Search for the cell housing the specified text and yield its (x, y) center coordinate. 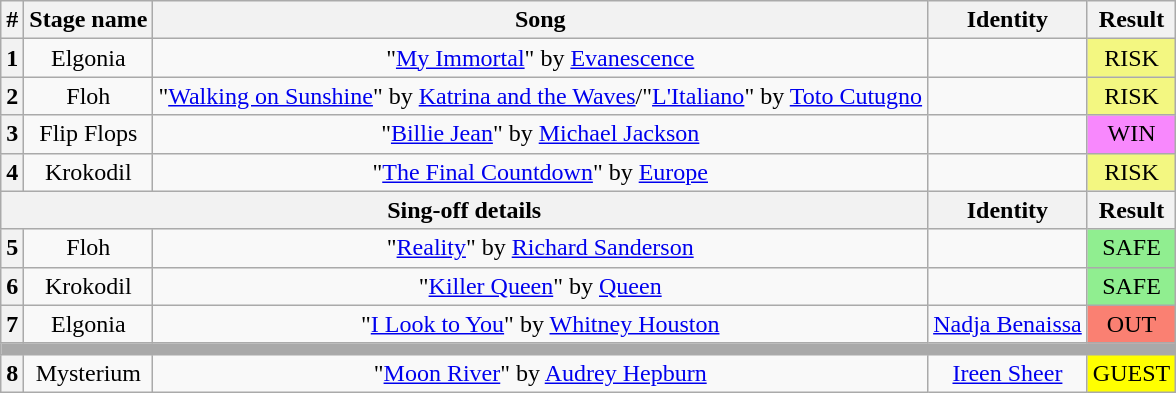
"I Look to You" by Whitney Houston (540, 324)
OUT (1131, 324)
# (12, 20)
"Reality" by Richard Sanderson (540, 248)
6 (12, 286)
Sing-off details (464, 210)
WIN (1131, 134)
"The Final Countdown" by Europe (540, 172)
"Billie Jean" by Michael Jackson (540, 134)
5 (12, 248)
Mysterium (88, 373)
1 (12, 58)
Ireen Sheer (1008, 373)
8 (12, 373)
Song (540, 20)
Flip Flops (88, 134)
"Moon River" by Audrey Hepburn (540, 373)
Nadja Benaissa (1008, 324)
2 (12, 96)
4 (12, 172)
7 (12, 324)
"Killer Queen" by Queen (540, 286)
3 (12, 134)
"Walking on Sunshine" by Katrina and the Waves/"L'Italiano" by Toto Cutugno (540, 96)
Stage name (88, 20)
GUEST (1131, 373)
"My Immortal" by Evanescence (540, 58)
